For the text-containing cell, return its midpoint in (X, Y) coordinate format. 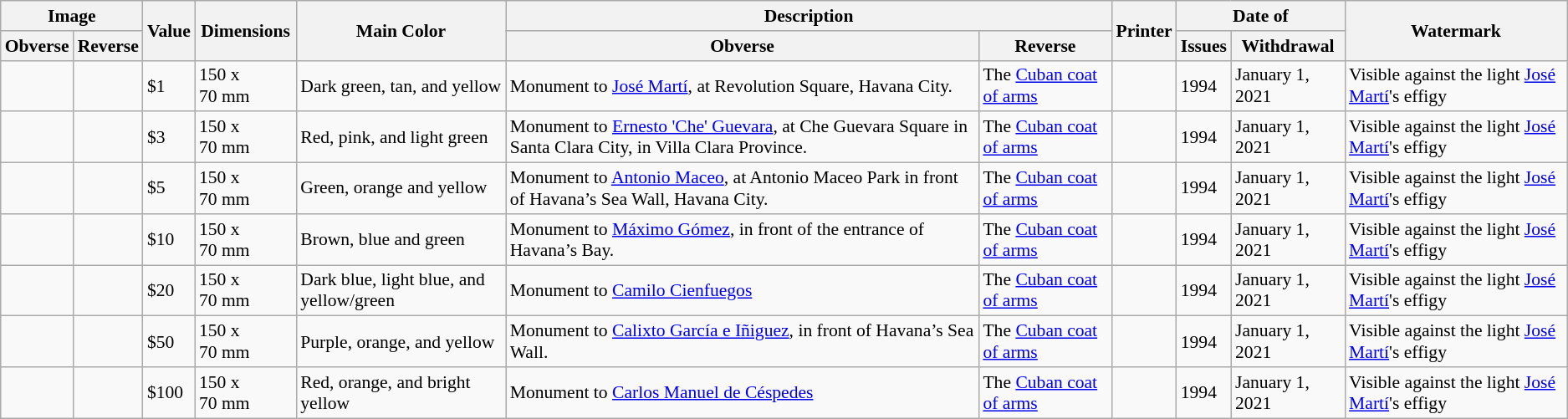
Monument to Carlos Manuel de Céspedes (743, 393)
Dark green, tan, and yellow (401, 85)
Date of (1261, 16)
Purple, orange, and yellow (401, 341)
$20 (169, 291)
Monument to Ernesto 'Che' Guevara, at Che Guevara Square in Santa Clara City, in Villa Clara Province. (743, 137)
Withdrawal (1288, 46)
Image (72, 16)
$10 (169, 239)
$5 (169, 189)
Main Color (401, 30)
Description (810, 16)
Watermark (1456, 30)
$100 (169, 393)
$1 (169, 85)
Dark blue, light blue, and yellow/green (401, 291)
Issues (1204, 46)
Green, orange and yellow (401, 189)
$3 (169, 137)
Printer (1144, 30)
Monument to Camilo Cienfuegos (743, 291)
Red, orange, and bright yellow (401, 393)
Monument to Calixto García e Iñiguez, in front of Havana’s Sea Wall. (743, 341)
Value (169, 30)
$50 (169, 341)
Monument to José Martí, at Revolution Square, Havana City. (743, 85)
Monument to Máximo Gómez, in front of the entrance of Havana’s Bay. (743, 239)
Red, pink, and light green (401, 137)
Monument to Antonio Maceo, at Antonio Maceo Park in front of Havana’s Sea Wall, Havana City. (743, 189)
Brown, blue and green (401, 239)
Dimensions (246, 30)
